Provide the [x, y] coordinate of the cell's center where the given text is located.  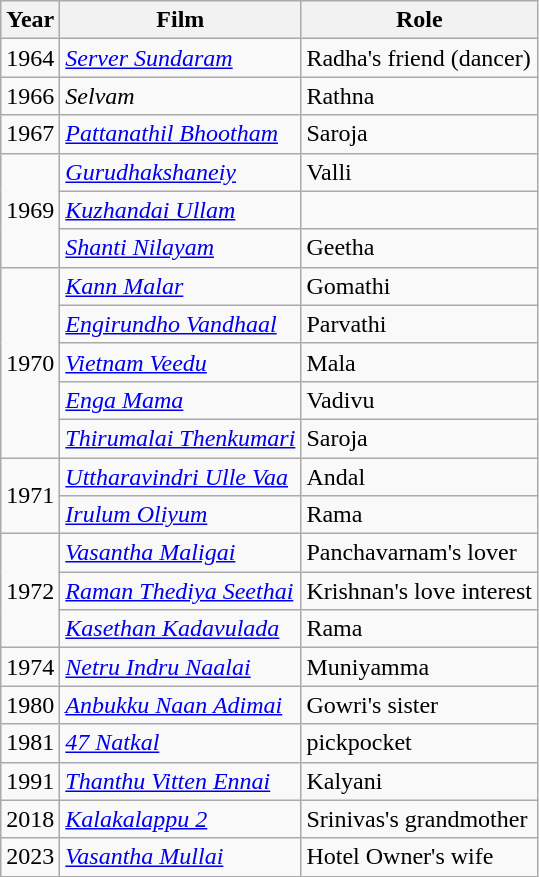
Parvathi [420, 324]
Vadivu [420, 400]
Vasantha Maligai [180, 553]
Krishnan's love interest [420, 591]
Kalyani [420, 781]
Server Sundaram [180, 58]
Kalakalappu 2 [180, 819]
2023 [30, 857]
Rathna [420, 96]
Raman Thediya Seethai [180, 591]
Film [180, 20]
Uttharavindri Ulle Vaa [180, 477]
Gomathi [420, 286]
Valli [420, 172]
Engirundho Vandhaal [180, 324]
1970 [30, 362]
Mala [420, 362]
Muniyamma [420, 667]
1972 [30, 591]
Kuzhandai Ullam [180, 210]
Thanthu Vitten Ennai [180, 781]
Panchavarnam's lover [420, 553]
Geetha [420, 248]
1966 [30, 96]
1980 [30, 705]
pickpocket [420, 743]
Irulum Oliyum [180, 515]
Hotel Owner's wife [420, 857]
1974 [30, 667]
1991 [30, 781]
47 Natkal [180, 743]
Anbukku Naan Adimai [180, 705]
Kasethan Kadavulada [180, 629]
Year [30, 20]
Vasantha Mullai [180, 857]
Selvam [180, 96]
1971 [30, 496]
Andal [420, 477]
Thirumalai Thenkumari [180, 438]
Srinivas's grandmother [420, 819]
1969 [30, 210]
Netru Indru Naalai [180, 667]
Enga Mama [180, 400]
Gurudhakshaneiy [180, 172]
Pattanathil Bhootham [180, 134]
1981 [30, 743]
Shanti Nilayam [180, 248]
Role [420, 20]
1967 [30, 134]
Gowri's sister [420, 705]
Radha's friend (dancer) [420, 58]
2018 [30, 819]
1964 [30, 58]
Vietnam Veedu [180, 362]
Kann Malar [180, 286]
